Extract the (x, y) coordinate from the center of the cell holding the provided text.  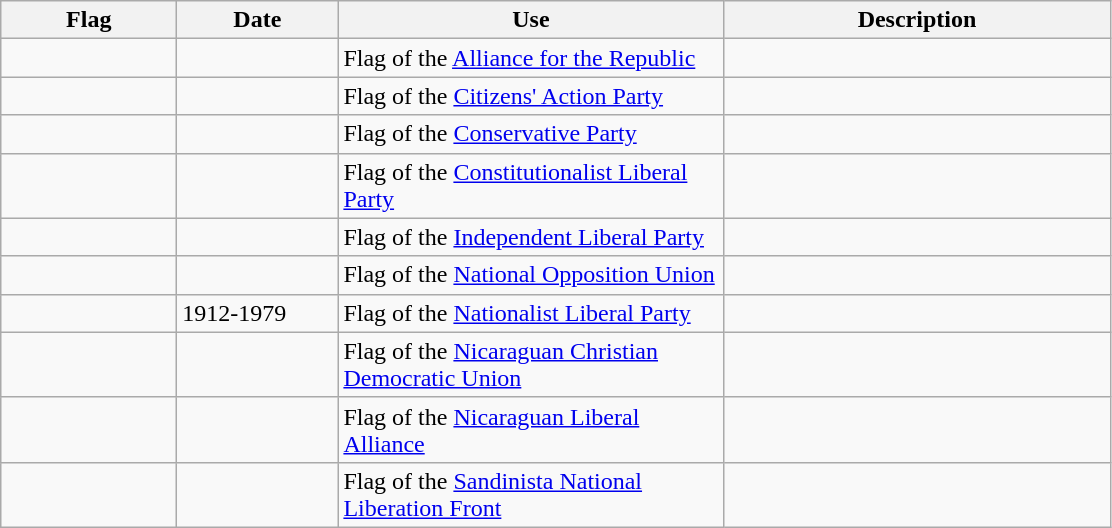
Flag of the Independent Liberal Party (531, 237)
Flag of the Nationalist Liberal Party (531, 313)
Flag of the Nicaraguan Liberal Alliance (531, 430)
Flag of the Alliance for the Republic (531, 58)
Date (258, 20)
Description (917, 20)
Flag of the National Opposition Union (531, 275)
Flag (89, 20)
Flag of the Conservative Party (531, 134)
Flag of the Constitutionalist Liberal Party (531, 186)
Flag of the Nicaraguan Christian Democratic Union (531, 364)
1912-1979 (258, 313)
Flag of the Citizens' Action Party (531, 96)
Use (531, 20)
Flag of the Sandinista National Liberation Front (531, 494)
